Capture the cell that displays the provided text and extract its [x, y] central coordinate. 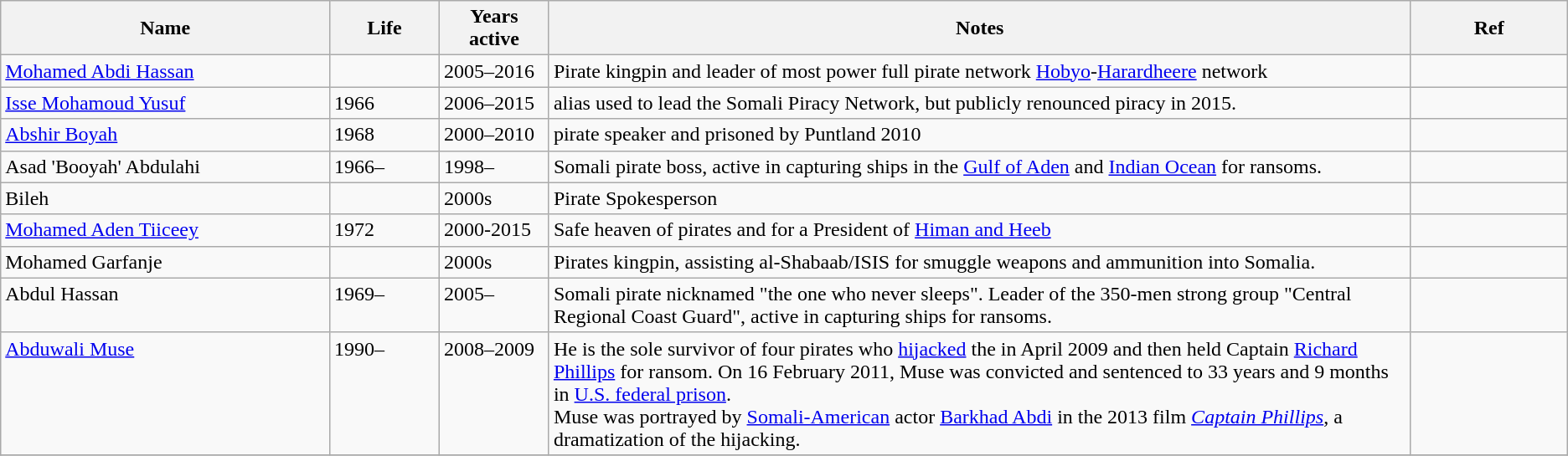
1968 [385, 135]
Notes [980, 28]
Abduwali Muse [166, 393]
Bileh [166, 198]
1998– [494, 167]
Mohamed Garfanje [166, 262]
2008–2009 [494, 393]
2005– [494, 305]
Pirate kingpin and leader of most power full pirate network Hobyo-Harardheere network [980, 71]
pirate speaker and prisoned by Puntland 2010 [980, 135]
Abshir Boyah [166, 135]
2005–2016 [494, 71]
2000–2010 [494, 135]
2000-2015 [494, 230]
alias used to lead the Somali Piracy Network, but publicly renounced piracy in 2015. [980, 103]
Life [385, 28]
Name [166, 28]
1990– [385, 393]
Mohamed Abdi Hassan [166, 71]
1966– [385, 167]
Pirate Spokesperson [980, 198]
Abdul Hassan [166, 305]
1972 [385, 230]
Mohamed Aden Tiiceey [166, 230]
Isse Mohamoud Yusuf [166, 103]
2006–2015 [494, 103]
Years active [494, 28]
Somali pirate boss, active in capturing ships in the Gulf of Aden and Indian Ocean for ransoms. [980, 167]
Asad 'Booyah' Abdulahi [166, 167]
Pirates kingpin, assisting al-Shabaab/ISIS for smuggle weapons and ammunition into Somalia. [980, 262]
Ref [1489, 28]
1969– [385, 305]
1966 [385, 103]
Safe heaven of pirates and for a President of Himan and Heeb [980, 230]
